Identify which cell holds the provided text, then report its [x, y] central coordinate. 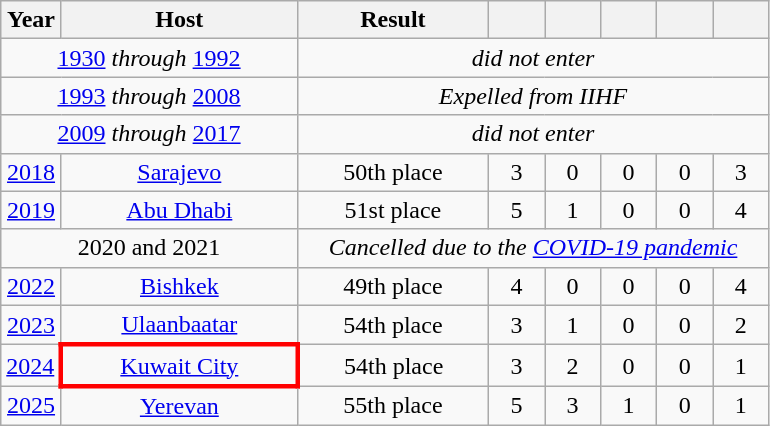
Sarajevo [179, 172]
1930 through 1992 [150, 58]
Host [179, 20]
Cancelled due to the COVID-19 pandemic [532, 248]
Result [392, 20]
51st place [392, 210]
Year [32, 20]
2023 [32, 325]
Yerevan [179, 406]
Expelled from IIHF [532, 96]
2009 through 2017 [150, 134]
55th place [392, 406]
50th place [392, 172]
Ulaanbaatar [179, 325]
2025 [32, 406]
Abu Dhabi [179, 210]
49th place [392, 286]
2022 [32, 286]
1993 through 2008 [150, 96]
2018 [32, 172]
2020 and 2021 [150, 248]
Kuwait City [179, 366]
2019 [32, 210]
Bishkek [179, 286]
2024 [32, 366]
